Determine the (X, Y) coordinate at the center of the cell enclosing the given text.  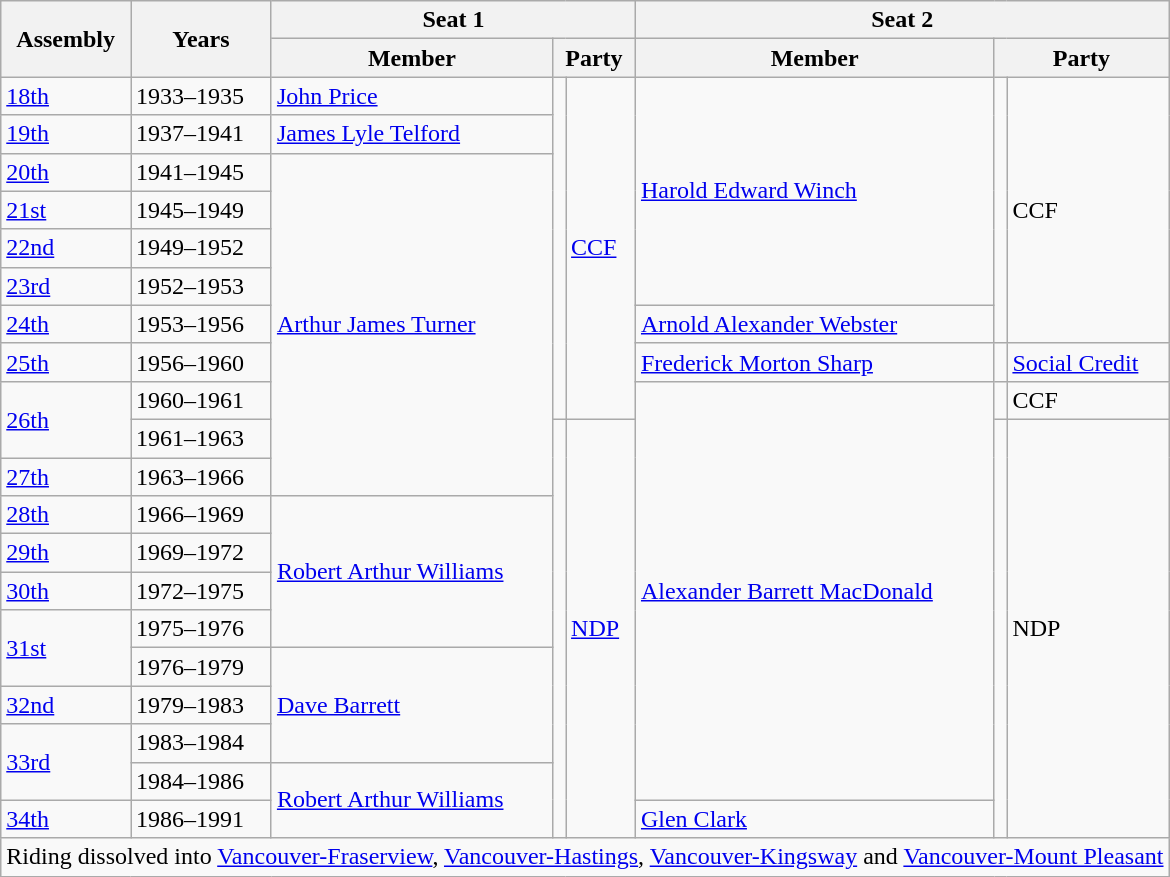
Arthur James Turner (412, 324)
Arnold Alexander Webster (814, 324)
34th (66, 819)
1933–1935 (202, 96)
20th (66, 172)
31st (66, 648)
1945–1949 (202, 210)
Years (202, 39)
1949–1952 (202, 248)
1983–1984 (202, 743)
1986–1991 (202, 819)
30th (66, 591)
Alexander Barrett MacDonald (814, 590)
1975–1976 (202, 629)
Harold Edward Winch (814, 191)
Seat 1 (453, 20)
Dave Barrett (412, 705)
28th (66, 515)
Riding dissolved into Vancouver-Fraserview, Vancouver-Hastings, Vancouver-Kingsway and Vancouver-Mount Pleasant (585, 857)
1960–1961 (202, 400)
1937–1941 (202, 134)
Assembly (66, 39)
1966–1969 (202, 515)
1979–1983 (202, 705)
Social Credit (1088, 362)
18th (66, 96)
1984–1986 (202, 781)
1952–1953 (202, 286)
Glen Clark (814, 819)
21st (66, 210)
1961–1963 (202, 438)
1953–1956 (202, 324)
27th (66, 477)
Frederick Morton Sharp (814, 362)
1963–1966 (202, 477)
29th (66, 553)
24th (66, 324)
1956–1960 (202, 362)
22nd (66, 248)
1941–1945 (202, 172)
John Price (412, 96)
1976–1979 (202, 667)
1969–1972 (202, 553)
James Lyle Telford (412, 134)
26th (66, 419)
1972–1975 (202, 591)
25th (66, 362)
33rd (66, 762)
Seat 2 (902, 20)
23rd (66, 286)
19th (66, 134)
32nd (66, 705)
